Identify which cell holds the provided text, then report its [x, y] central coordinate. 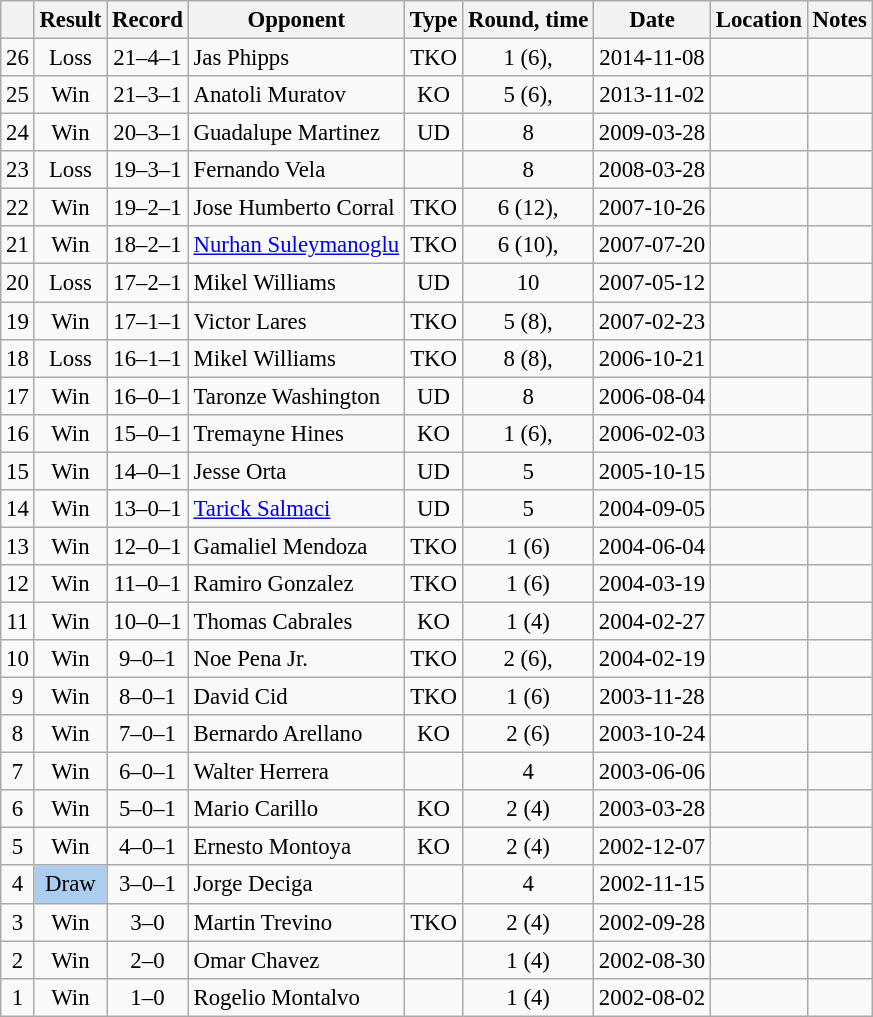
Gamaliel Mendoza [296, 546]
Jas Phipps [296, 58]
2004-09-05 [652, 509]
13–0–1 [148, 509]
2–0 [148, 960]
6 (12), [528, 208]
2008-03-28 [652, 170]
2006-10-21 [652, 358]
2002-08-30 [652, 960]
2009-03-28 [652, 133]
2004-02-19 [652, 659]
Bernardo Arellano [296, 734]
18 [18, 358]
13 [18, 546]
Date [652, 20]
2013-11-02 [652, 95]
23 [18, 170]
Omar Chavez [296, 960]
Notes [840, 20]
2 (6), [528, 659]
17–2–1 [148, 283]
7 [18, 772]
Rogelio Montalvo [296, 997]
Jose Humberto Corral [296, 208]
Walter Herrera [296, 772]
20–3–1 [148, 133]
Jorge Deciga [296, 885]
12–0–1 [148, 546]
16–1–1 [148, 358]
2007-07-20 [652, 245]
5 (8), [528, 321]
14–0–1 [148, 471]
11 [18, 621]
Ramiro Gonzalez [296, 584]
David Cid [296, 697]
3–0–1 [148, 885]
2006-08-04 [652, 396]
Type [433, 20]
20 [18, 283]
2002-08-02 [652, 997]
2002-12-07 [652, 847]
Location [758, 20]
2003-06-06 [652, 772]
Record [148, 20]
17–1–1 [148, 321]
25 [18, 95]
Taronze Washington [296, 396]
8 (8), [528, 358]
21–4–1 [148, 58]
5–0–1 [148, 809]
18–2–1 [148, 245]
2002-11-15 [652, 885]
Nurhan Suleymanoglu [296, 245]
2003-11-28 [652, 697]
6–0–1 [148, 772]
Jesse Orta [296, 471]
Thomas Cabrales [296, 621]
6 (10), [528, 245]
9 [18, 697]
Draw [70, 885]
Victor Lares [296, 321]
1 [18, 997]
1–0 [148, 997]
2004-02-27 [652, 621]
2 (6) [528, 734]
Anatoli Muratov [296, 95]
6 [18, 809]
11–0–1 [148, 584]
Mario Carillo [296, 809]
16 [18, 433]
19 [18, 321]
2004-03-19 [652, 584]
2 [18, 960]
15–0–1 [148, 433]
9–0–1 [148, 659]
22 [18, 208]
2014-11-08 [652, 58]
16–0–1 [148, 396]
Round, time [528, 20]
14 [18, 509]
Guadalupe Martinez [296, 133]
2007-05-12 [652, 283]
Ernesto Montoya [296, 847]
21–3–1 [148, 95]
5 (6), [528, 95]
Tarick Salmaci [296, 509]
2003-10-24 [652, 734]
Noe Pena Jr. [296, 659]
2006-02-03 [652, 433]
Fernando Vela [296, 170]
2005-10-15 [652, 471]
Martin Trevino [296, 922]
3–0 [148, 922]
2007-10-26 [652, 208]
19–2–1 [148, 208]
12 [18, 584]
2004-06-04 [652, 546]
21 [18, 245]
19–3–1 [148, 170]
2002-09-28 [652, 922]
2007-02-23 [652, 321]
15 [18, 471]
26 [18, 58]
7–0–1 [148, 734]
24 [18, 133]
2003-03-28 [652, 809]
3 [18, 922]
Result [70, 20]
Opponent [296, 20]
Tremayne Hines [296, 433]
10–0–1 [148, 621]
8–0–1 [148, 697]
17 [18, 396]
4–0–1 [148, 847]
